Search for the cell housing the specified text and yield its [x, y] center coordinate. 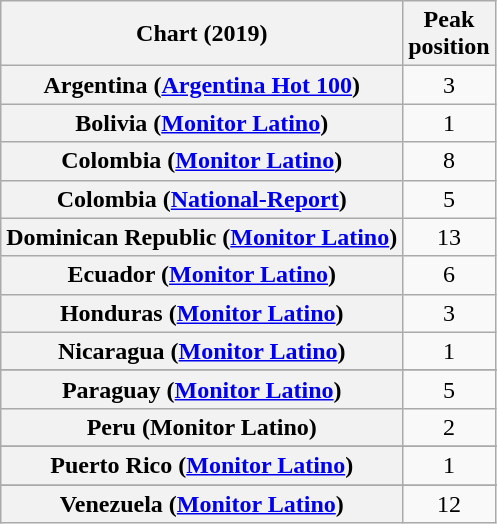
2 [449, 427]
Dominican Republic (Monitor Latino) [202, 237]
Peru (Monitor Latino) [202, 427]
Chart (2019) [202, 34]
Honduras (Monitor Latino) [202, 313]
6 [449, 275]
Peakposition [449, 34]
Bolivia (Monitor Latino) [202, 123]
Venezuela (Monitor Latino) [202, 503]
Paraguay (Monitor Latino) [202, 389]
Argentina (Argentina Hot 100) [202, 85]
Ecuador (Monitor Latino) [202, 275]
Puerto Rico (Monitor Latino) [202, 465]
Colombia (Monitor Latino) [202, 161]
Colombia (National-Report) [202, 199]
Nicaragua (Monitor Latino) [202, 351]
13 [449, 237]
12 [449, 503]
8 [449, 161]
